Determine the (x, y) coordinate at the center of the cell enclosing the given text.  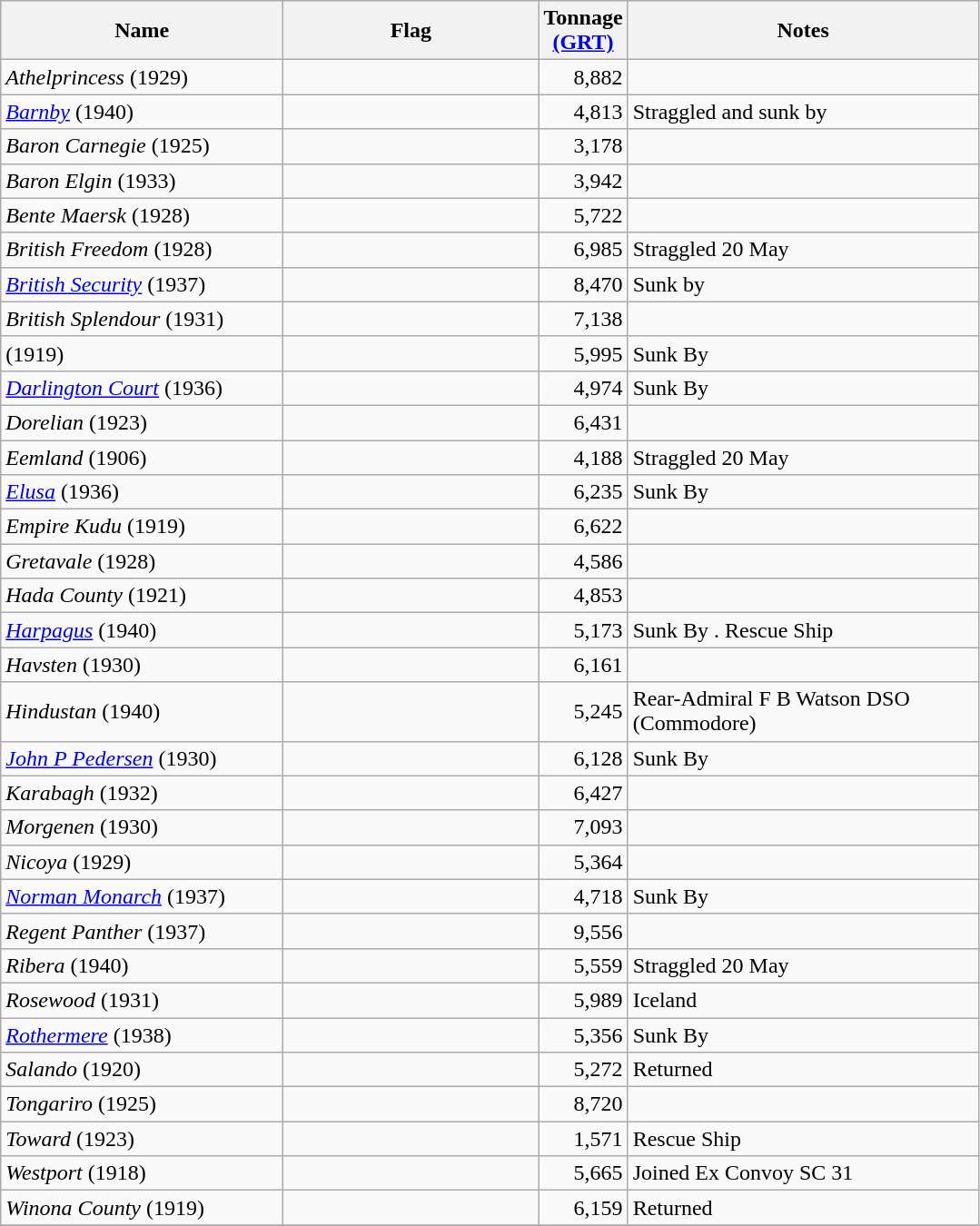
Gretavale (1928) (142, 561)
British Security (1937) (142, 284)
Rear-Admiral F B Watson DSO (Commodore) (803, 712)
Athelprincess (1929) (142, 77)
6,427 (583, 793)
British Splendour (1931) (142, 319)
6,161 (583, 665)
4,188 (583, 457)
5,995 (583, 353)
Barnby (1940) (142, 112)
8,720 (583, 1104)
6,431 (583, 422)
Baron Carnegie (1925) (142, 146)
Rosewood (1931) (142, 1000)
Elusa (1936) (142, 492)
Norman Monarch (1937) (142, 896)
7,093 (583, 827)
Name (142, 31)
Winona County (1919) (142, 1208)
Empire Kudu (1919) (142, 527)
4,586 (583, 561)
8,470 (583, 284)
8,882 (583, 77)
5,989 (583, 1000)
Hindustan (1940) (142, 712)
3,942 (583, 181)
Notes (803, 31)
5,559 (583, 965)
4,974 (583, 388)
5,272 (583, 1070)
Flag (411, 31)
(1919) (142, 353)
Morgenen (1930) (142, 827)
1,571 (583, 1139)
9,556 (583, 931)
Darlington Court (1936) (142, 388)
4,718 (583, 896)
Dorelian (1923) (142, 422)
3,178 (583, 146)
Tongariro (1925) (142, 1104)
Baron Elgin (1933) (142, 181)
4,853 (583, 596)
John P Pedersen (1930) (142, 758)
Harpagus (1940) (142, 630)
6,128 (583, 758)
Joined Ex Convoy SC 31 (803, 1173)
British Freedom (1928) (142, 250)
5,364 (583, 862)
5,173 (583, 630)
Hada County (1921) (142, 596)
Eemland (1906) (142, 457)
Sunk by (803, 284)
Bente Maersk (1928) (142, 215)
Nicoya (1929) (142, 862)
5,722 (583, 215)
Toward (1923) (142, 1139)
Karabagh (1932) (142, 793)
7,138 (583, 319)
6,985 (583, 250)
Regent Panther (1937) (142, 931)
5,245 (583, 712)
Straggled and sunk by (803, 112)
5,665 (583, 1173)
Sunk By . Rescue Ship (803, 630)
Havsten (1930) (142, 665)
6,622 (583, 527)
Westport (1918) (142, 1173)
6,159 (583, 1208)
Rescue Ship (803, 1139)
Ribera (1940) (142, 965)
5,356 (583, 1034)
4,813 (583, 112)
Tonnage (GRT) (583, 31)
Salando (1920) (142, 1070)
6,235 (583, 492)
Iceland (803, 1000)
Rothermere (1938) (142, 1034)
